Detect which cell encompasses the target text, then output its [x, y] center coordinate. 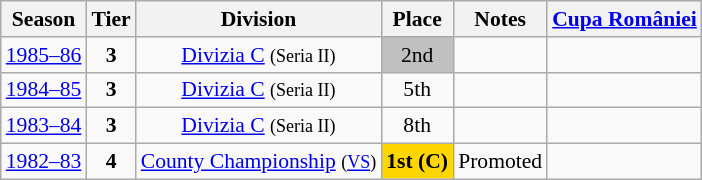
2nd [417, 55]
Place [417, 19]
1985–86 [44, 55]
Promoted [500, 162]
County Championship (VS) [258, 162]
4 [110, 162]
Season [44, 19]
1982–83 [44, 162]
Cupa României [624, 19]
1984–85 [44, 90]
Notes [500, 19]
8th [417, 126]
1st (C) [417, 162]
5th [417, 90]
1983–84 [44, 126]
Tier [110, 19]
Division [258, 19]
